Locate the cell with the specified text and output its (x, y) center coordinate. 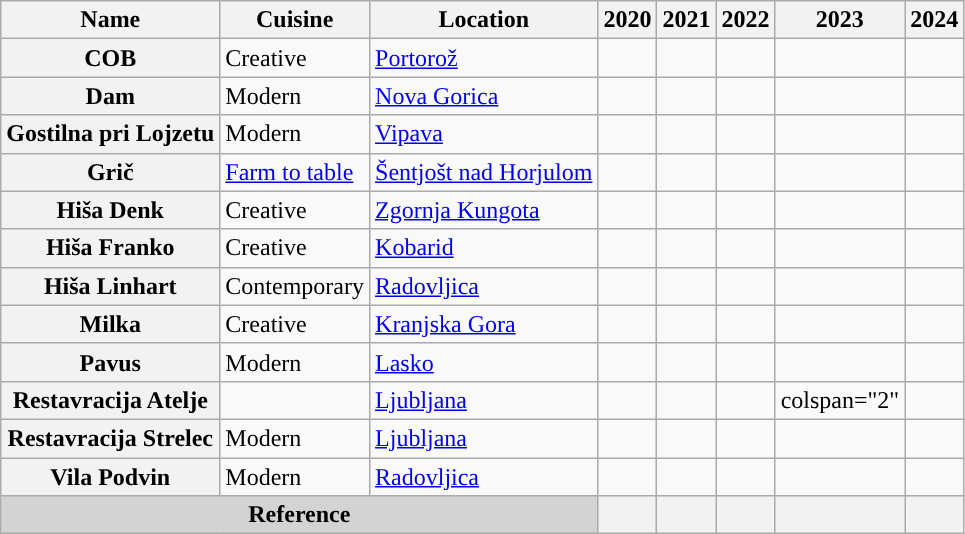
Grič (110, 172)
Restavracija Atelje (110, 400)
Portorož (484, 58)
Reference (300, 515)
Gostilna pri Lojzetu (110, 134)
Farm to table (295, 172)
COB (110, 58)
2021 (686, 20)
2022 (746, 20)
Nova Gorica (484, 96)
Vila Podvin (110, 477)
Zgornja Kungota (484, 210)
Cuisine (295, 20)
Šentjošt nad Horjulom (484, 172)
Location (484, 20)
Milka (110, 324)
2024 (934, 20)
Hiša Franko (110, 248)
Restavracija Strelec (110, 438)
Pavus (110, 362)
Kranjska Gora (484, 324)
Vipava (484, 134)
Name (110, 20)
colspan="2" (840, 400)
Hiša Denk (110, 210)
2023 (840, 20)
Dam (110, 96)
Kobarid (484, 248)
Hiša Linhart (110, 286)
Contemporary (295, 286)
2020 (628, 20)
Lasko (484, 362)
